Output the [x, y] coordinate of the center of the cell containing the given text.  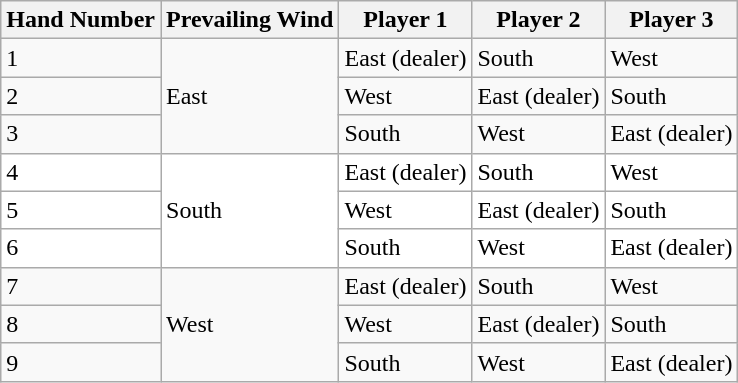
9 [81, 362]
2 [81, 96]
Player 2 [538, 20]
7 [81, 286]
3 [81, 134]
4 [81, 172]
8 [81, 324]
1 [81, 58]
6 [81, 248]
5 [81, 210]
Hand Number [81, 20]
Prevailing Wind [249, 20]
Player 3 [672, 20]
Player 1 [406, 20]
East [249, 96]
